Extract the [X, Y] coordinate from the center of the cell holding the provided text.  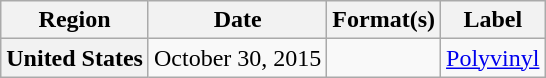
United States [75, 58]
Format(s) [384, 20]
Label [493, 20]
Polyvinyl [493, 58]
Region [75, 20]
October 30, 2015 [237, 58]
Date [237, 20]
